Determine the [x, y] coordinate at the center of the cell enclosing the given text.  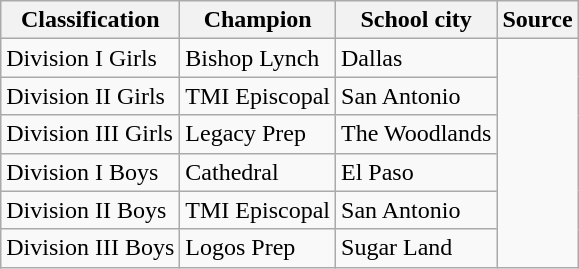
El Paso [416, 172]
Source [538, 20]
Division III Girls [90, 134]
Champion [258, 20]
Classification [90, 20]
Division III Boys [90, 248]
Sugar Land [416, 248]
The Woodlands [416, 134]
Division II Boys [90, 210]
Division I Boys [90, 172]
School city [416, 20]
Dallas [416, 58]
Division I Girls [90, 58]
Division II Girls [90, 96]
Legacy Prep [258, 134]
Logos Prep [258, 248]
Bishop Lynch [258, 58]
Cathedral [258, 172]
